Pinpoint the cell where the given text exists, returning its (X, Y) midpoint coordinate. 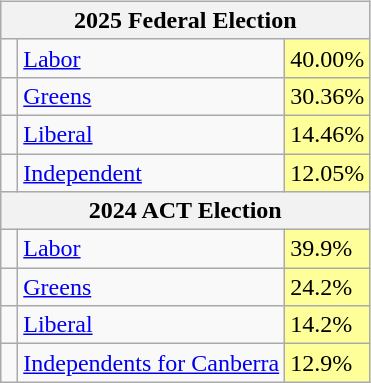
12.9% (328, 363)
39.9% (328, 249)
Independents for Canberra (152, 363)
12.05% (328, 173)
30.36% (328, 96)
14.46% (328, 134)
2024 ACT Election (186, 211)
14.2% (328, 325)
24.2% (328, 287)
40.00% (328, 58)
Independent (152, 173)
2025 Federal Election (186, 20)
